Search for the cell housing the specified text and yield its [X, Y] center coordinate. 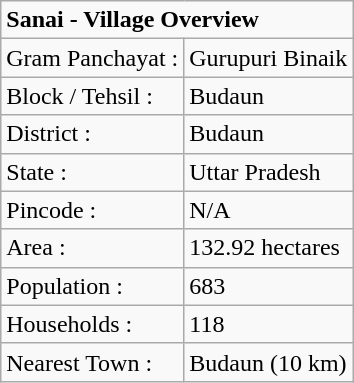
N/A [268, 210]
Gram Panchayat : [92, 58]
Block / Tehsil : [92, 96]
132.92 hectares [268, 248]
State : [92, 172]
Gurupuri Binaik [268, 58]
118 [268, 324]
Population : [92, 286]
District : [92, 134]
Uttar Pradesh [268, 172]
Budaun (10 km) [268, 362]
Nearest Town : [92, 362]
Households : [92, 324]
683 [268, 286]
Sanai - Village Overview [177, 20]
Area : [92, 248]
Pincode : [92, 210]
